Pinpoint the cell where the given text exists, returning its (x, y) midpoint coordinate. 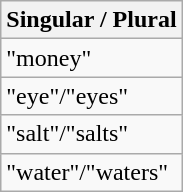
"money" (92, 58)
"water"/"waters" (92, 172)
"eye"/"eyes" (92, 96)
"salt"/"salts" (92, 134)
Singular / Plural (92, 20)
